Determine the [X, Y] coordinate at the center of the cell enclosing the given text.  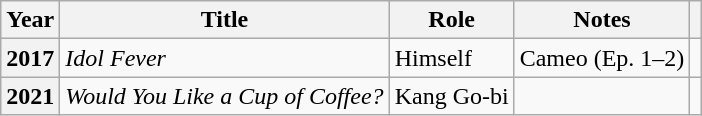
2017 [30, 58]
Notes [602, 20]
Title [224, 20]
Role [452, 20]
Himself [452, 58]
Kang Go-bi [452, 96]
Year [30, 20]
2021 [30, 96]
Cameo (Ep. 1–2) [602, 58]
Idol Fever [224, 58]
Would You Like a Cup of Coffee? [224, 96]
